Determine the [x, y] coordinate at the center of the cell enclosing the given text.  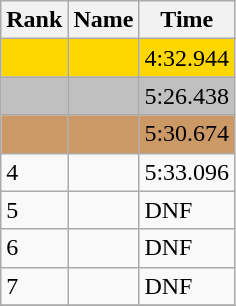
4:32.944 [187, 58]
5:26.438 [187, 96]
4 [34, 172]
Time [187, 20]
5:33.096 [187, 172]
Name [104, 20]
7 [34, 286]
Rank [34, 20]
5:30.674 [187, 134]
5 [34, 210]
6 [34, 248]
